Extract the (x, y) coordinate from the center of the cell holding the provided text.  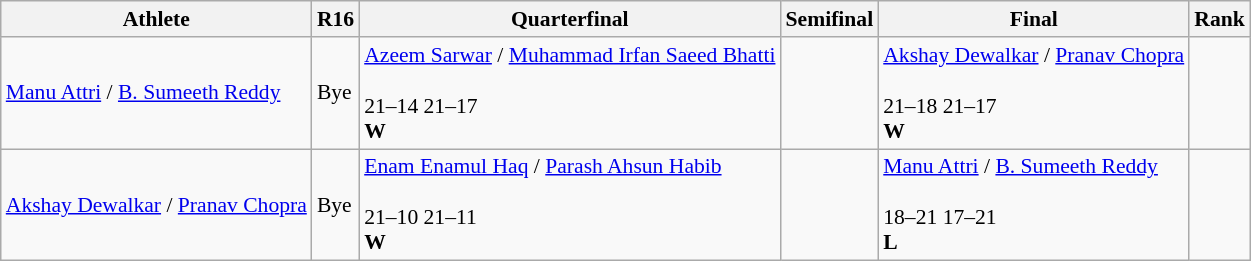
Semifinal (830, 19)
Akshay Dewalkar / Pranav Chopra (156, 205)
Athlete (156, 19)
Final (1034, 19)
Rank (1220, 19)
Manu Attri / B. Sumeeth Reddy (156, 93)
Manu Attri / B. Sumeeth Reddy18–21 17–21L (1034, 205)
Quarterfinal (570, 19)
R16 (336, 19)
Enam Enamul Haq / Parash Ahsun Habib21–10 21–11W (570, 205)
Akshay Dewalkar / Pranav Chopra21–18 21–17W (1034, 93)
Azeem Sarwar / Muhammad Irfan Saeed Bhatti21–14 21–17W (570, 93)
